Capture the cell that displays the provided text and extract its [x, y] central coordinate. 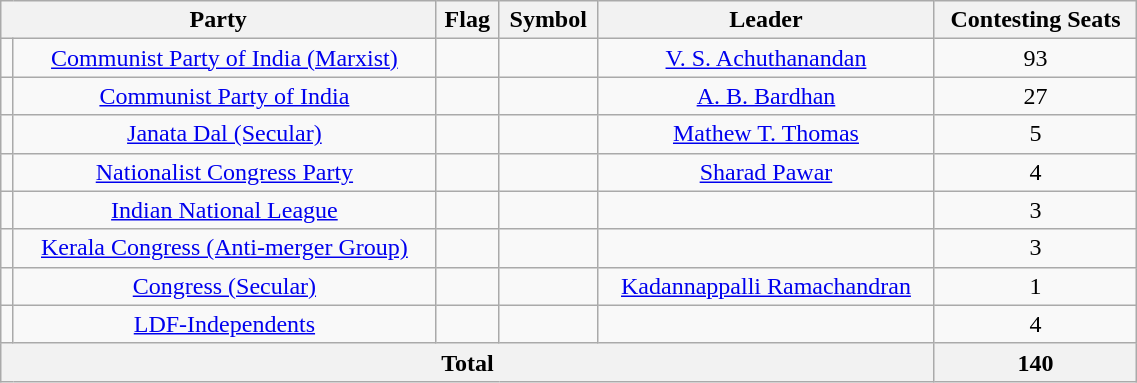
Party [218, 20]
Nationalist Congress Party [224, 172]
140 [1036, 362]
Leader [766, 20]
Janata Dal (Secular) [224, 134]
Mathew T. Thomas [766, 134]
5 [1036, 134]
Sharad Pawar [766, 172]
Congress (Secular) [224, 286]
Kadannappalli Ramachandran [766, 286]
A. B. Bardhan [766, 96]
Kerala Congress (Anti-merger Group) [224, 248]
Indian National League [224, 210]
Contesting Seats [1036, 20]
93 [1036, 58]
Communist Party of India [224, 96]
Symbol [548, 20]
V. S. Achuthanandan [766, 58]
Communist Party of India (Marxist) [224, 58]
Flag [468, 20]
LDF-Independents [224, 324]
27 [1036, 96]
1 [1036, 286]
Total [468, 362]
